Scan for the cell matching the given text and deliver its (x, y) coordinate at center. 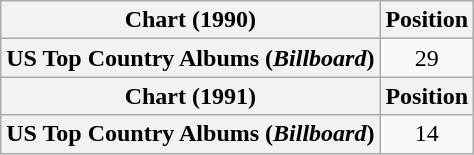
14 (427, 134)
Chart (1991) (190, 96)
Chart (1990) (190, 20)
29 (427, 58)
